Capture the cell that displays the provided text and extract its (x, y) central coordinate. 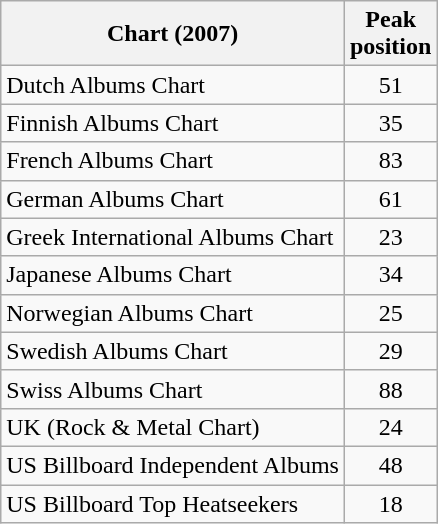
18 (390, 503)
24 (390, 427)
Chart (2007) (173, 34)
25 (390, 313)
French Albums Chart (173, 161)
Swiss Albums Chart (173, 389)
UK (Rock & Metal Chart) (173, 427)
Greek International Albums Chart (173, 237)
Swedish Albums Chart (173, 351)
29 (390, 351)
23 (390, 237)
34 (390, 275)
48 (390, 465)
Finnish Albums Chart (173, 123)
88 (390, 389)
US Billboard Independent Albums (173, 465)
51 (390, 85)
Dutch Albums Chart (173, 85)
61 (390, 199)
US Billboard Top Heatseekers (173, 503)
Peakposition (390, 34)
83 (390, 161)
Norwegian Albums Chart (173, 313)
35 (390, 123)
Japanese Albums Chart (173, 275)
German Albums Chart (173, 199)
